Capture the cell that displays the provided text and extract its (X, Y) central coordinate. 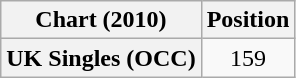
UK Singles (OCC) (101, 58)
Chart (2010) (101, 20)
Position (248, 20)
159 (248, 58)
